Locate the cell with the specified text and output its (x, y) center coordinate. 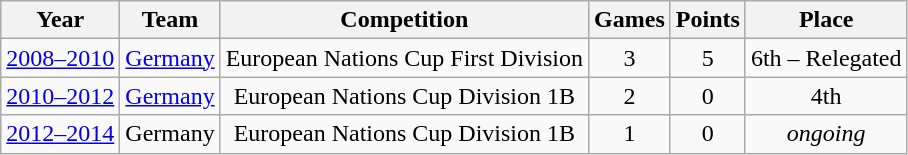
4th (826, 96)
3 (630, 58)
2012–2014 (60, 134)
Competition (404, 20)
European Nations Cup First Division (404, 58)
2010–2012 (60, 96)
6th – Relegated (826, 58)
Games (630, 20)
5 (708, 58)
Points (708, 20)
Place (826, 20)
2008–2010 (60, 58)
ongoing (826, 134)
1 (630, 134)
2 (630, 96)
Year (60, 20)
Team (170, 20)
